Pinpoint the cell where the given text exists, returning its (x, y) midpoint coordinate. 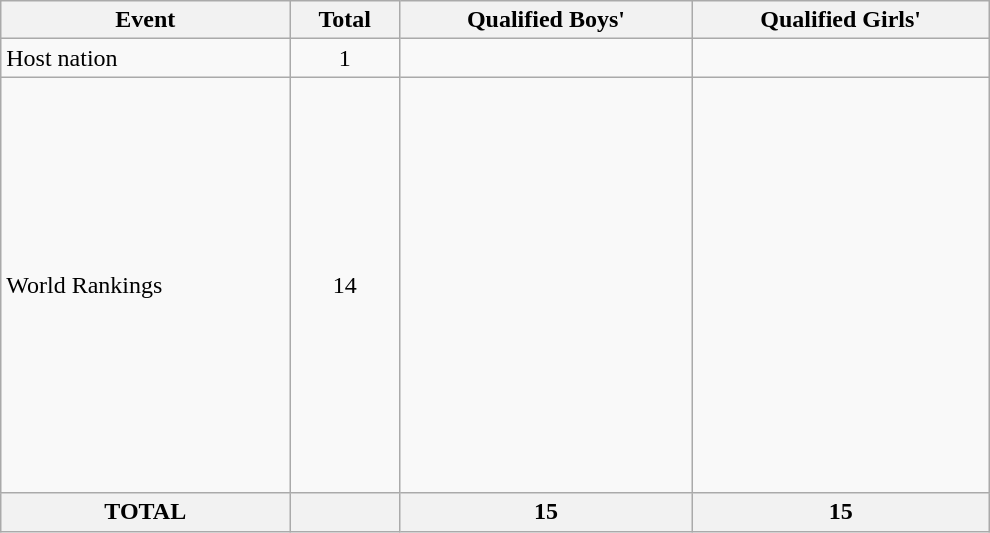
Host nation (146, 58)
TOTAL (146, 512)
Qualified Boys' (546, 20)
Event (146, 20)
World Rankings (146, 285)
14 (345, 285)
Qualified Girls' (840, 20)
Total (345, 20)
1 (345, 58)
